Output the (X, Y) coordinate of the center of the cell containing the given text.  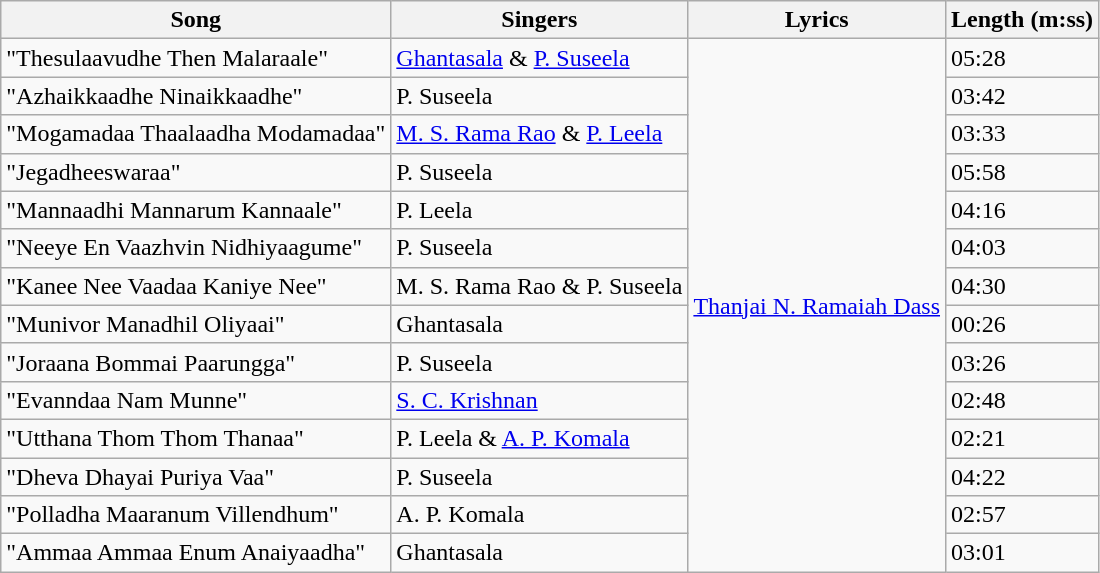
03:42 (1022, 96)
02:48 (1022, 400)
04:03 (1022, 248)
04:22 (1022, 477)
Lyrics (817, 20)
M. S. Rama Rao & P. Leela (540, 134)
"Munivor Manadhil Oliyaai" (196, 324)
"Mannaadhi Mannarum Kannaale" (196, 210)
03:26 (1022, 362)
04:30 (1022, 286)
"Azhaikkaadhe Ninaikkaadhe" (196, 96)
02:57 (1022, 515)
"Utthana Thom Thom Thanaa" (196, 438)
"Evanndaa Nam Munne" (196, 400)
"Polladha Maaranum Villendhum" (196, 515)
P. Leela (540, 210)
Singers (540, 20)
03:01 (1022, 553)
"Mogamadaa Thaalaadha Modamadaa" (196, 134)
Length (m:ss) (1022, 20)
02:21 (1022, 438)
A. P. Komala (540, 515)
Ghantasala & P. Suseela (540, 58)
Thanjai N. Ramaiah Dass (817, 306)
05:58 (1022, 172)
05:28 (1022, 58)
03:33 (1022, 134)
"Jegadheeswaraa" (196, 172)
04:16 (1022, 210)
"Neeye En Vaazhvin Nidhiyaagume" (196, 248)
"Kanee Nee Vaadaa Kaniye Nee" (196, 286)
P. Leela & A. P. Komala (540, 438)
"Ammaa Ammaa Enum Anaiyaadha" (196, 553)
00:26 (1022, 324)
Song (196, 20)
"Dheva Dhayai Puriya Vaa" (196, 477)
M. S. Rama Rao & P. Suseela (540, 286)
"Thesulaavudhe Then Malaraale" (196, 58)
"Joraana Bommai Paarungga" (196, 362)
S. C. Krishnan (540, 400)
